Scan for the cell matching the given text and deliver its [x, y] coordinate at center. 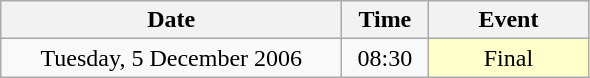
Tuesday, 5 December 2006 [172, 58]
Event [508, 20]
08:30 [385, 58]
Final [508, 58]
Date [172, 20]
Time [385, 20]
